Scan for the cell matching the given text and deliver its (X, Y) coordinate at center. 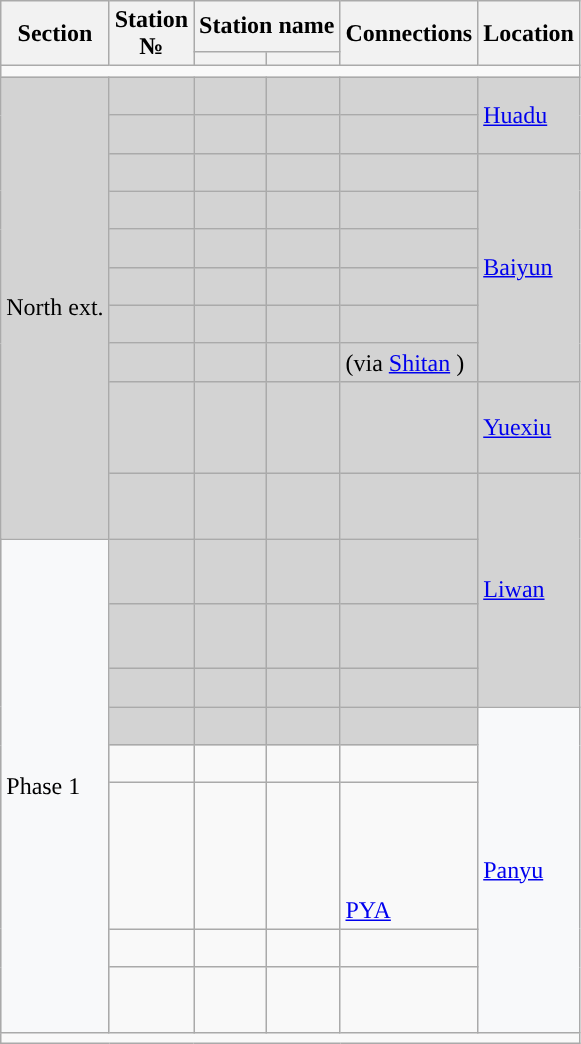
North ext. (55, 308)
Section (55, 34)
Panyu (529, 870)
Connections (409, 34)
(via Shitan ) (409, 362)
Phase 1 (55, 785)
Station№ (151, 34)
Location (529, 34)
Huadu (529, 115)
Station name (267, 26)
Yuexiu (529, 427)
PYA (409, 856)
Baiyun (529, 267)
Liwan (529, 590)
